Return [X, Y] of the center of cell containing provided text 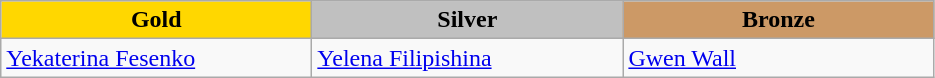
Gwen Wall [778, 58]
Yelena Filipishina [468, 58]
Silver [468, 20]
Gold [156, 20]
Bronze [778, 20]
Yekaterina Fesenko [156, 58]
